Detect which cell encompasses the target text, then output its [X, Y] center coordinate. 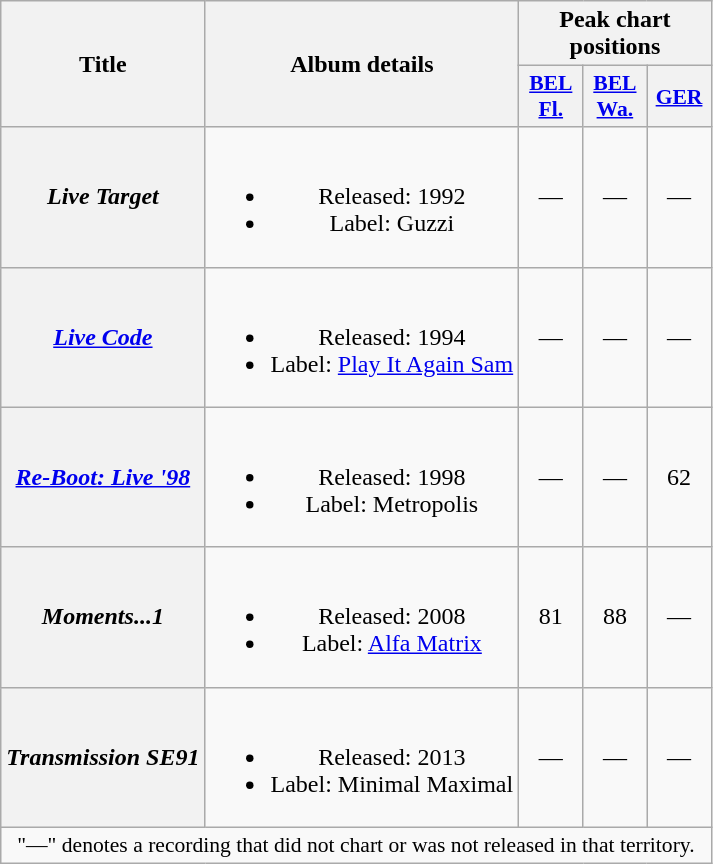
"—" denotes a recording that did not chart or was not released in that territory. [356, 845]
Released: 1998Label: Metropolis [362, 477]
Live Code [103, 337]
Released: 1994Label: Play It Again Sam [362, 337]
Album details [362, 64]
62 [679, 477]
BELFl. [551, 96]
88 [615, 617]
Transmission SE91 [103, 757]
Released: 2013Label: Minimal Maximal [362, 757]
Released: 1992Label: Guzzi [362, 197]
GER [679, 96]
Title [103, 64]
BELWa. [615, 96]
Peak chart positions [615, 34]
Released: 2008Label: Alfa Matrix [362, 617]
Re-Boot: Live '98 [103, 477]
Moments...1 [103, 617]
Live Target [103, 197]
81 [551, 617]
